For the text-containing cell, return its midpoint in (X, Y) coordinate format. 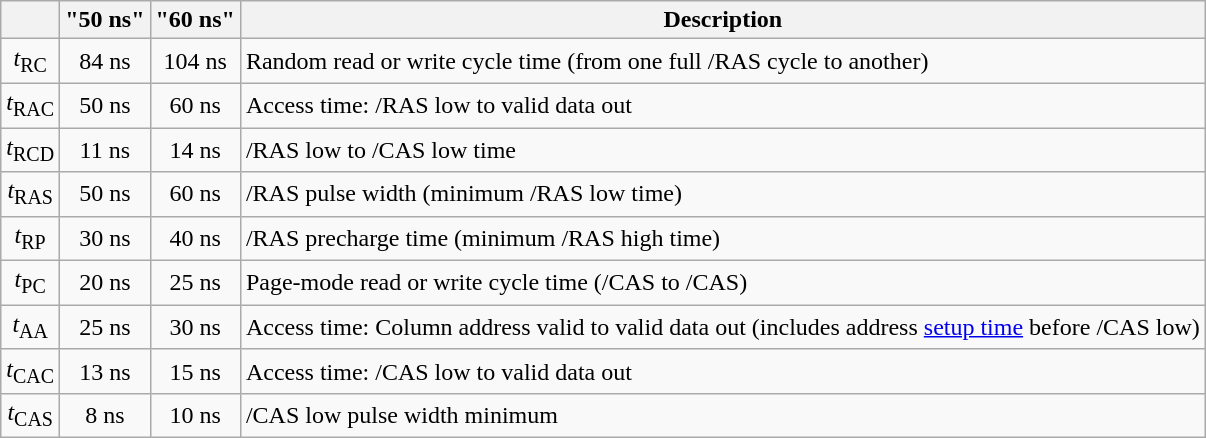
10 ns (195, 416)
/RAS precharge time (minimum /RAS high time) (722, 238)
tPC (30, 283)
Description (722, 20)
/CAS low pulse width minimum (722, 416)
tRCD (30, 150)
40 ns (195, 238)
tRAS (30, 194)
tCAC (30, 371)
Page-mode read or write cycle time (/CAS to /CAS) (722, 283)
"50 ns" (105, 20)
tRC (30, 61)
13 ns (105, 371)
104 ns (195, 61)
14 ns (195, 150)
tRAC (30, 105)
tCAS (30, 416)
Random read or write cycle time (from one full /RAS cycle to another) (722, 61)
/RAS pulse width (minimum /RAS low time) (722, 194)
tRP (30, 238)
"60 ns" (195, 20)
Access time: Column address valid to valid data out (includes address setup time before /CAS low) (722, 327)
/RAS low to /CAS low time (722, 150)
20 ns (105, 283)
11 ns (105, 150)
15 ns (195, 371)
84 ns (105, 61)
tAA (30, 327)
Access time: /RAS low to valid data out (722, 105)
8 ns (105, 416)
Access time: /CAS low to valid data out (722, 371)
